Search for the cell housing the specified text and yield its [x, y] center coordinate. 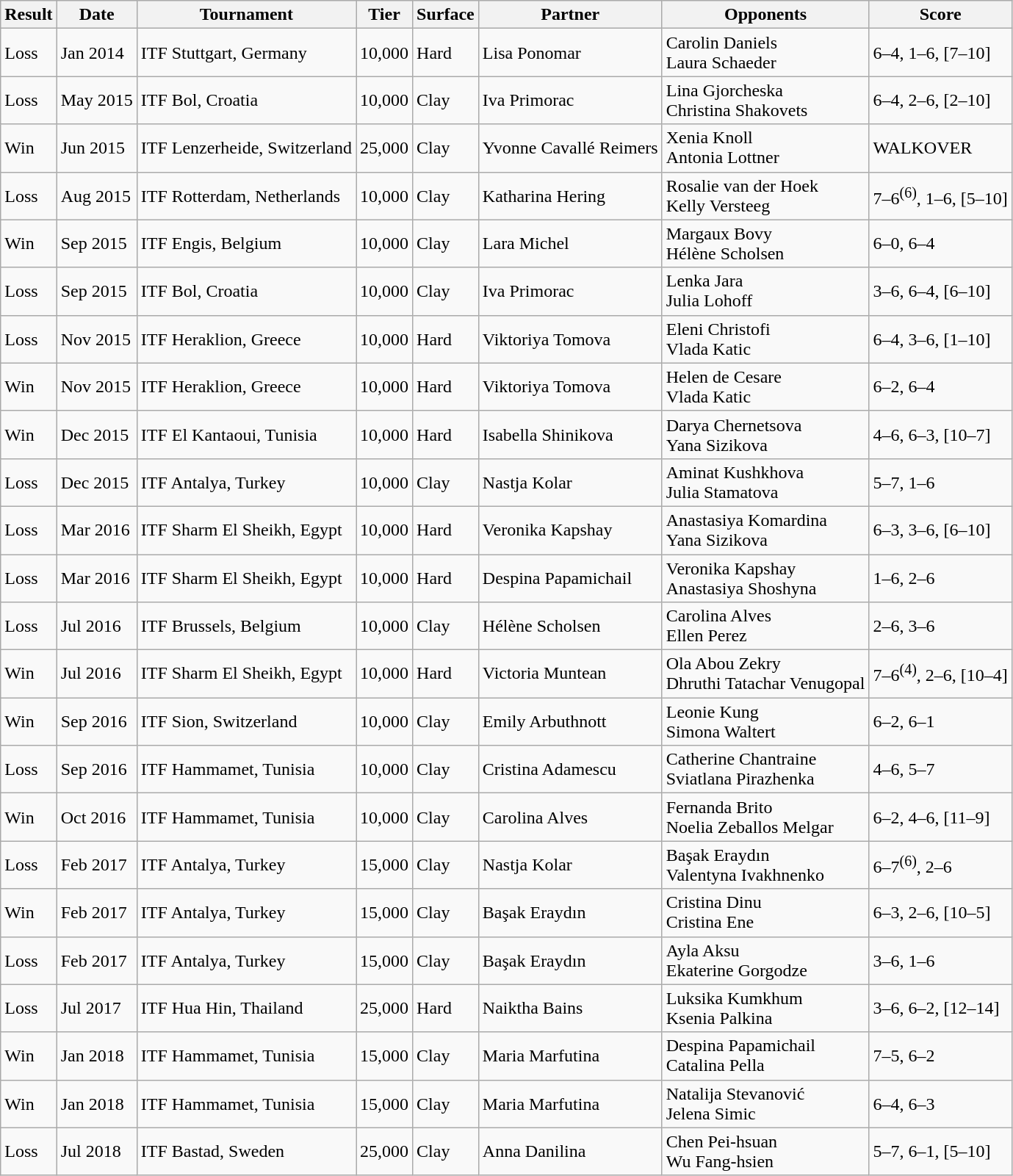
Natalija StevanovićJelena Simic [765, 1103]
Isabella Shinikova [570, 435]
Veronika KapshayAnastasiya Shoshyna [765, 577]
7–6(6), 1–6, [5–10] [940, 195]
6–7(6), 2–6 [940, 865]
6–0, 6–4 [940, 244]
Victoria Muntean [570, 674]
6–2, 6–4 [940, 386]
4–6, 5–7 [940, 770]
Result [29, 15]
Darya ChernetsovaYana Sizikova [765, 435]
Opponents [765, 15]
3–6, 1–6 [940, 961]
Ola Abou ZekryDhruthi Tatachar Venugopal [765, 674]
6–4, 3–6, [1–10] [940, 339]
ITF Brussels, Belgium [246, 626]
ITF Sion, Switzerland [246, 721]
Despina Papamichail [570, 577]
Date [97, 15]
3–6, 6–4, [6–10] [940, 291]
Anna Danilina [570, 1152]
Başak EraydınValentyna Ivakhnenko [765, 865]
Lisa Ponomar [570, 53]
Tier [383, 15]
Rosalie van der HoekKelly Versteeg [765, 195]
Jun 2015 [97, 148]
6–4, 2–6, [2–10] [940, 100]
Xenia KnollAntonia Lottner [765, 148]
Lina GjorcheskaChristina Shakovets [765, 100]
7–6(4), 2–6, [10–4] [940, 674]
Despina PapamichailCatalina Pella [765, 1056]
Jul 2018 [97, 1152]
Fernanda BritoNoelia Zeballos Melgar [765, 817]
ITF El Kantaoui, Tunisia [246, 435]
6–3, 2–6, [10–5] [940, 912]
WALKOVER [940, 148]
Jan 2014 [97, 53]
Yvonne Cavallé Reimers [570, 148]
ITF Bastad, Sweden [246, 1152]
Tournament [246, 15]
Hélène Scholsen [570, 626]
ITF Lenzerheide, Switzerland [246, 148]
Naiktha Bains [570, 1008]
May 2015 [97, 100]
3–6, 6–2, [12–14] [940, 1008]
Carolin DanielsLaura Schaeder [765, 53]
Chen Pei-hsuanWu Fang-hsien [765, 1152]
Jul 2017 [97, 1008]
5–7, 6–1, [5–10] [940, 1152]
Carolina AlvesEllen Perez [765, 626]
7–5, 6–2 [940, 1056]
Luksika KumkhumKsenia Palkina [765, 1008]
Emily Arbuthnott [570, 721]
Catherine ChantraineSviatlana Pirazhenka [765, 770]
Lenka JaraJulia Lohoff [765, 291]
5–7, 1–6 [940, 482]
Ayla AksuEkaterine Gorgodze [765, 961]
6–2, 4–6, [11–9] [940, 817]
Helen de CesareVlada Katic [765, 386]
Score [940, 15]
Margaux BovyHélène Scholsen [765, 244]
ITF Rotterdam, Netherlands [246, 195]
2–6, 3–6 [940, 626]
ITF Engis, Belgium [246, 244]
Carolina Alves [570, 817]
Surface [446, 15]
Aug 2015 [97, 195]
6–4, 6–3 [940, 1103]
Partner [570, 15]
Lara Michel [570, 244]
Veronika Kapshay [570, 530]
6–4, 1–6, [7–10] [940, 53]
6–3, 3–6, [6–10] [940, 530]
Leonie KungSimona Waltert [765, 721]
ITF Stuttgart, Germany [246, 53]
6–2, 6–1 [940, 721]
Aminat KushkhovaJulia Stamatova [765, 482]
Eleni ChristofiVlada Katic [765, 339]
4–6, 6–3, [10–7] [940, 435]
Oct 2016 [97, 817]
Cristina DinuCristina Ene [765, 912]
Anastasiya KomardinaYana Sizikova [765, 530]
Cristina Adamescu [570, 770]
ITF Hua Hin, Thailand [246, 1008]
1–6, 2–6 [940, 577]
Katharina Hering [570, 195]
